Detect which cell encompasses the target text, then output its (x, y) center coordinate. 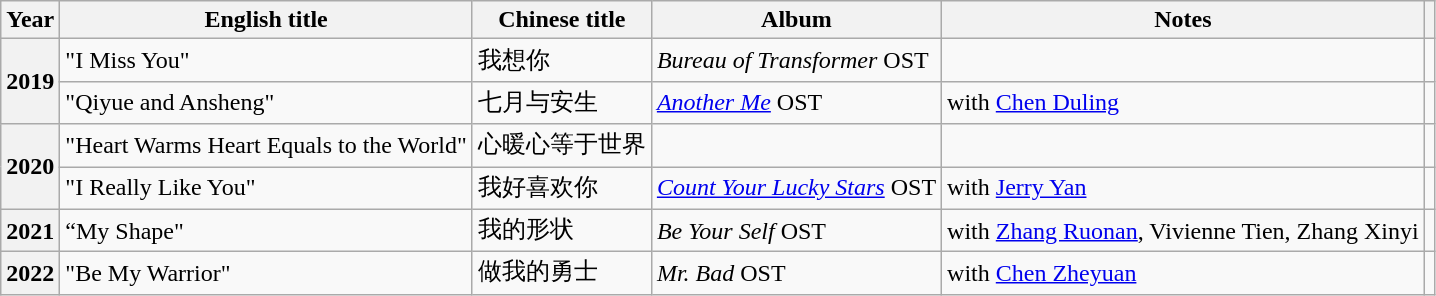
"I Really Like You" (266, 188)
Notes (1184, 20)
2022 (30, 274)
做我的勇士 (562, 274)
Year (30, 20)
“My Shape" (266, 230)
English title (266, 20)
"Heart Warms Heart Equals to the World" (266, 146)
我好喜欢你 (562, 188)
心暖心等于世界 (562, 146)
with Chen Zheyuan (1184, 274)
with Zhang Ruonan, Vivienne Tien, Zhang Xinyi (1184, 230)
2020 (30, 166)
"I Miss You" (266, 60)
Album (796, 20)
Mr. Bad OST (796, 274)
Count Your Lucky Stars OST (796, 188)
我的形状 (562, 230)
"Be My Warrior" (266, 274)
Another Me OST (796, 102)
with Chen Duling (1184, 102)
2021 (30, 230)
Be Your Self OST (796, 230)
2019 (30, 82)
Bureau of Transformer OST (796, 60)
Chinese title (562, 20)
我想你 (562, 60)
with Jerry Yan (1184, 188)
七月与安生 (562, 102)
"Qiyue and Ansheng" (266, 102)
